Provide the [x, y] coordinate of the cell's center where the given text is located.  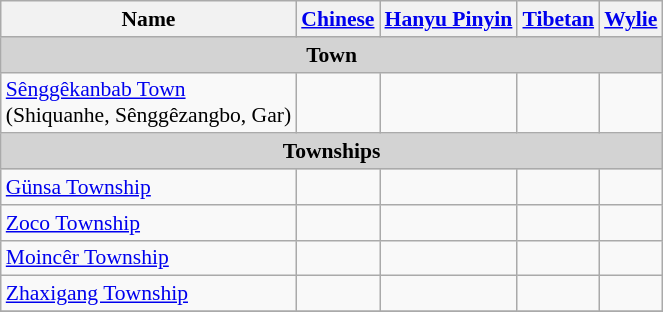
Town [332, 55]
Günsa Township [148, 187]
Name [148, 19]
Chinese [338, 19]
Zoco Township [148, 223]
Moincêr Township [148, 258]
Sênggêkanbab Town(Shiquanhe, Sênggêzangbo, Gar) [148, 102]
Zhaxigang Township [148, 294]
Hanyu Pinyin [449, 19]
Wylie [630, 19]
Tibetan [558, 19]
Townships [332, 152]
